Pinpoint the cell where the given text exists, returning its [X, Y] midpoint coordinate. 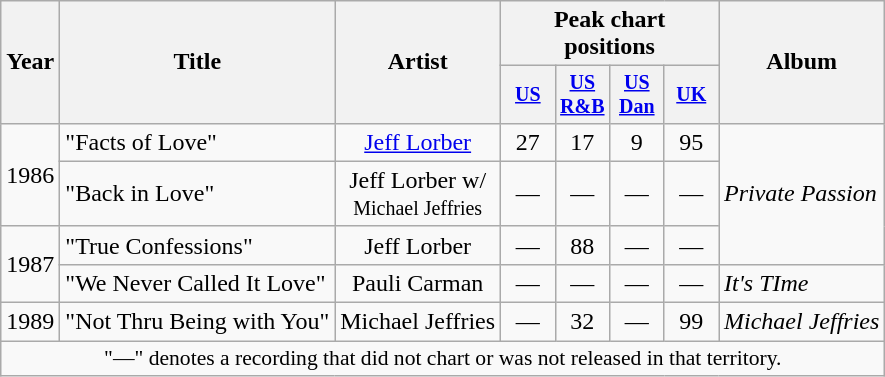
95 [691, 142]
Artist [418, 62]
USR&B [582, 94]
"Back in Love" [198, 194]
USDan [637, 94]
US [528, 94]
Title [198, 62]
Year [30, 62]
"—" denotes a recording that did not chart or was not released in that territory. [443, 359]
1987 [30, 264]
27 [528, 142]
Private Passion [801, 194]
88 [582, 245]
"True Confessions" [198, 245]
Jeff Lorber w/Michael Jeffries [418, 194]
"We Never Called It Love" [198, 283]
1989 [30, 322]
It's TIme [801, 283]
9 [637, 142]
"Facts of Love" [198, 142]
Peak chart positions [610, 34]
UK [691, 94]
Pauli Carman [418, 283]
32 [582, 322]
"Not Thru Being with You" [198, 322]
1986 [30, 174]
Album [801, 62]
17 [582, 142]
99 [691, 322]
